Return the (X, Y) coordinate for the center point of the cell that contains the specified text.  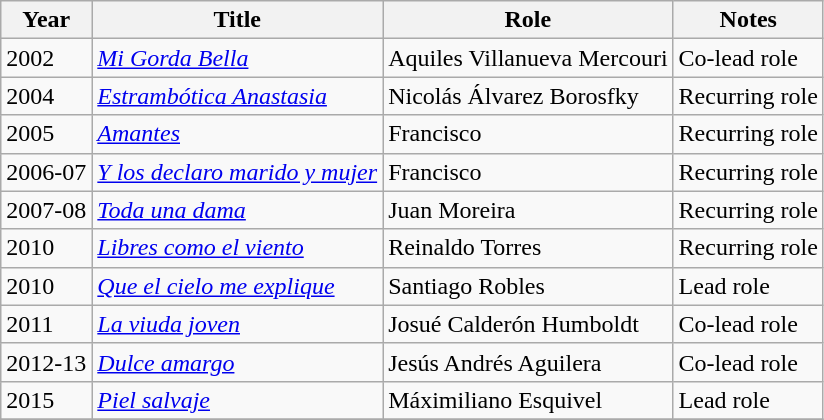
2015 (46, 400)
Toda una dama (238, 210)
2004 (46, 96)
Amantes (238, 134)
Estrambótica Anastasia (238, 96)
Mi Gorda Bella (238, 58)
Máximiliano Esquivel (528, 400)
2011 (46, 324)
Dulce amargo (238, 362)
Que el cielo me explique (238, 286)
Aquiles Villanueva Mercouri (528, 58)
Reinaldo Torres (528, 248)
Year (46, 20)
La viuda joven (238, 324)
Piel salvaje (238, 400)
2005 (46, 134)
Notes (748, 20)
Role (528, 20)
Libres como el viento (238, 248)
2012-13 (46, 362)
Juan Moreira (528, 210)
Nicolás Álvarez Borosfky (528, 96)
2002 (46, 58)
2006-07 (46, 172)
Santiago Robles (528, 286)
Y los declaro marido y mujer (238, 172)
Jesús Andrés Aguilera (528, 362)
Title (238, 20)
2007-08 (46, 210)
Josué Calderón Humboldt (528, 324)
